Detect which cell encompasses the target text, then output its [x, y] center coordinate. 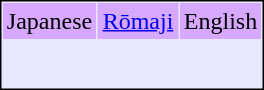
Japanese [49, 21]
Rōmaji [138, 21]
English [220, 21]
